Return (X, Y) of the center of cell containing provided text 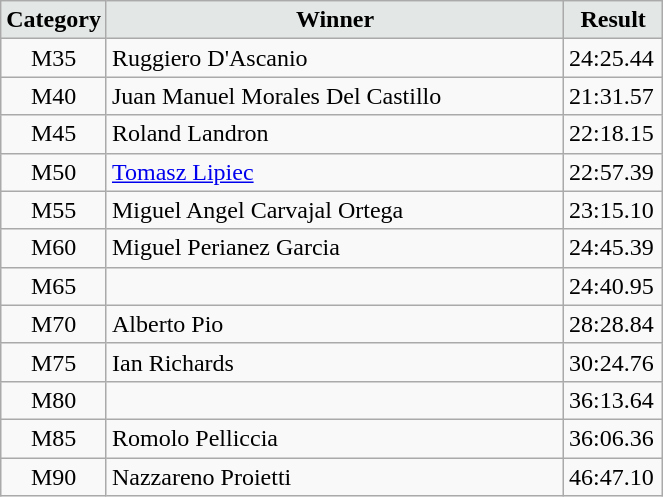
24:40.95 (614, 286)
22:57.39 (614, 172)
M85 (54, 438)
Ruggiero D'Ascanio (334, 58)
24:25.44 (614, 58)
M70 (54, 324)
Miguel Perianez Garcia (334, 248)
Romolo Pelliccia (334, 438)
M75 (54, 362)
Juan Manuel Morales Del Castillo (334, 96)
M50 (54, 172)
M80 (54, 400)
23:15.10 (614, 210)
M55 (54, 210)
Miguel Angel Carvajal Ortega (334, 210)
Nazzareno Proietti (334, 477)
Alberto Pio (334, 324)
46:47.10 (614, 477)
Winner (334, 20)
M35 (54, 58)
M40 (54, 96)
22:18.15 (614, 134)
Tomasz Lipiec (334, 172)
Roland Landron (334, 134)
36:06.36 (614, 438)
24:45.39 (614, 248)
21:31.57 (614, 96)
M65 (54, 286)
M90 (54, 477)
30:24.76 (614, 362)
Result (614, 20)
36:13.64 (614, 400)
28:28.84 (614, 324)
M60 (54, 248)
M45 (54, 134)
Category (54, 20)
Ian Richards (334, 362)
